For the text-containing cell, return its midpoint in (X, Y) coordinate format. 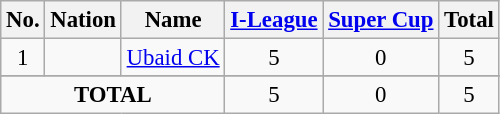
1 (23, 58)
Name (173, 20)
I-League (274, 20)
Total (469, 20)
Super Cup (381, 20)
No. (23, 20)
TOTAL (113, 95)
Nation (83, 20)
Ubaid CK (173, 58)
